Capture the cell that displays the provided text and extract its (X, Y) central coordinate. 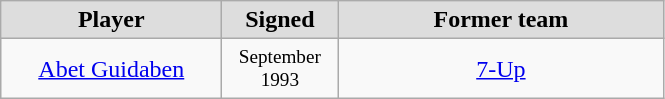
Player (112, 20)
Signed (280, 20)
7-Up (501, 69)
Former team (501, 20)
Abet Guidaben (112, 69)
September 1993 (280, 69)
